Provide the (X, Y) coordinate of the cell's center where the given text is located.  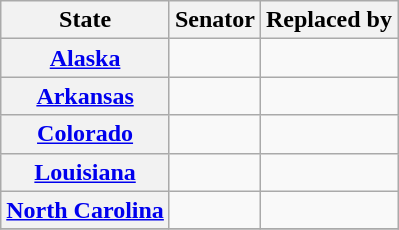
North Carolina (86, 210)
Senator (214, 20)
Colorado (86, 134)
Louisiana (86, 172)
Arkansas (86, 96)
Alaska (86, 58)
Replaced by (328, 20)
State (86, 20)
